Capture the cell that displays the provided text and extract its [x, y] central coordinate. 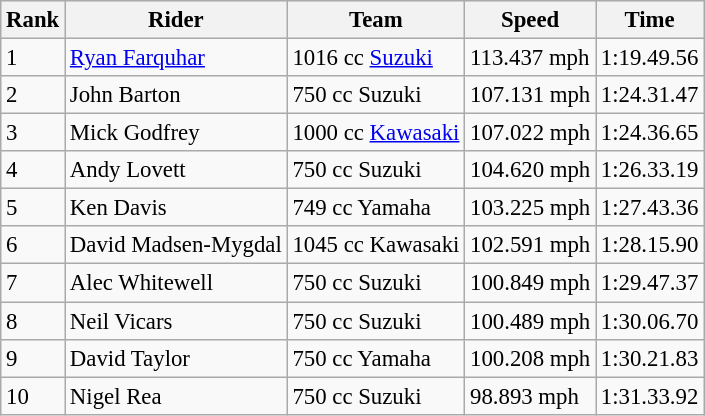
107.131 mph [530, 95]
David Madsen-Mygdal [176, 245]
113.437 mph [530, 58]
1 [33, 58]
1:31.33.92 [650, 396]
5 [33, 208]
2 [33, 95]
Alec Whitewell [176, 283]
1:26.33.19 [650, 170]
David Taylor [176, 358]
1:24.36.65 [650, 133]
Nigel Rea [176, 396]
98.893 mph [530, 396]
1:28.15.90 [650, 245]
7 [33, 283]
9 [33, 358]
3 [33, 133]
750 cc Yamaha [376, 358]
Ken Davis [176, 208]
Rider [176, 20]
1000 cc Kawasaki [376, 133]
Speed [530, 20]
100.208 mph [530, 358]
1045 cc Kawasaki [376, 245]
100.849 mph [530, 283]
104.620 mph [530, 170]
10 [33, 396]
1016 cc Suzuki [376, 58]
4 [33, 170]
Mick Godfrey [176, 133]
6 [33, 245]
Andy Lovett [176, 170]
102.591 mph [530, 245]
103.225 mph [530, 208]
Rank [33, 20]
1:19.49.56 [650, 58]
John Barton [176, 95]
749 cc Yamaha [376, 208]
Neil Vicars [176, 321]
100.489 mph [530, 321]
8 [33, 321]
1:27.43.36 [650, 208]
Time [650, 20]
Team [376, 20]
1:24.31.47 [650, 95]
1:30.06.70 [650, 321]
Ryan Farquhar [176, 58]
1:29.47.37 [650, 283]
107.022 mph [530, 133]
1:30.21.83 [650, 358]
